Detect which cell encompasses the target text, then output its [x, y] center coordinate. 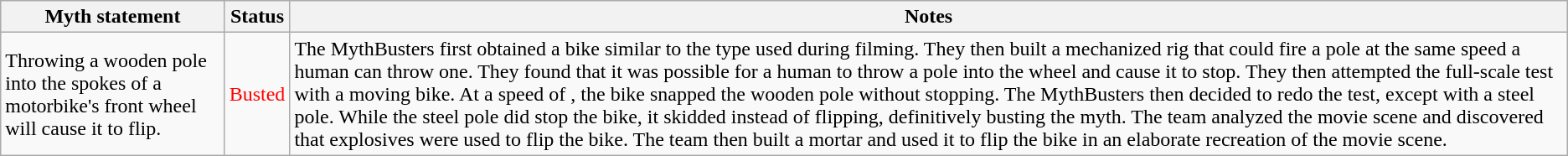
Myth statement [112, 17]
Notes [928, 17]
Throwing a wooden pole into the spokes of a motorbike's front wheel will cause it to flip. [112, 94]
Status [257, 17]
Busted [257, 94]
